For the text-containing cell, return its midpoint in [X, Y] coordinate format. 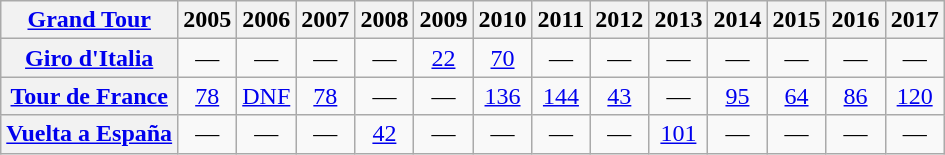
43 [620, 96]
120 [914, 96]
101 [678, 134]
2006 [266, 20]
Giro d'Italia [90, 58]
144 [561, 96]
2005 [208, 20]
42 [384, 134]
DNF [266, 96]
22 [444, 58]
Vuelta a España [90, 134]
86 [856, 96]
2013 [678, 20]
95 [738, 96]
2007 [326, 20]
2012 [620, 20]
Tour de France [90, 96]
Grand Tour [90, 20]
136 [502, 96]
2017 [914, 20]
2011 [561, 20]
2015 [796, 20]
70 [502, 58]
2016 [856, 20]
64 [796, 96]
2010 [502, 20]
2014 [738, 20]
2009 [444, 20]
2008 [384, 20]
